Capture the cell that displays the provided text and extract its (x, y) central coordinate. 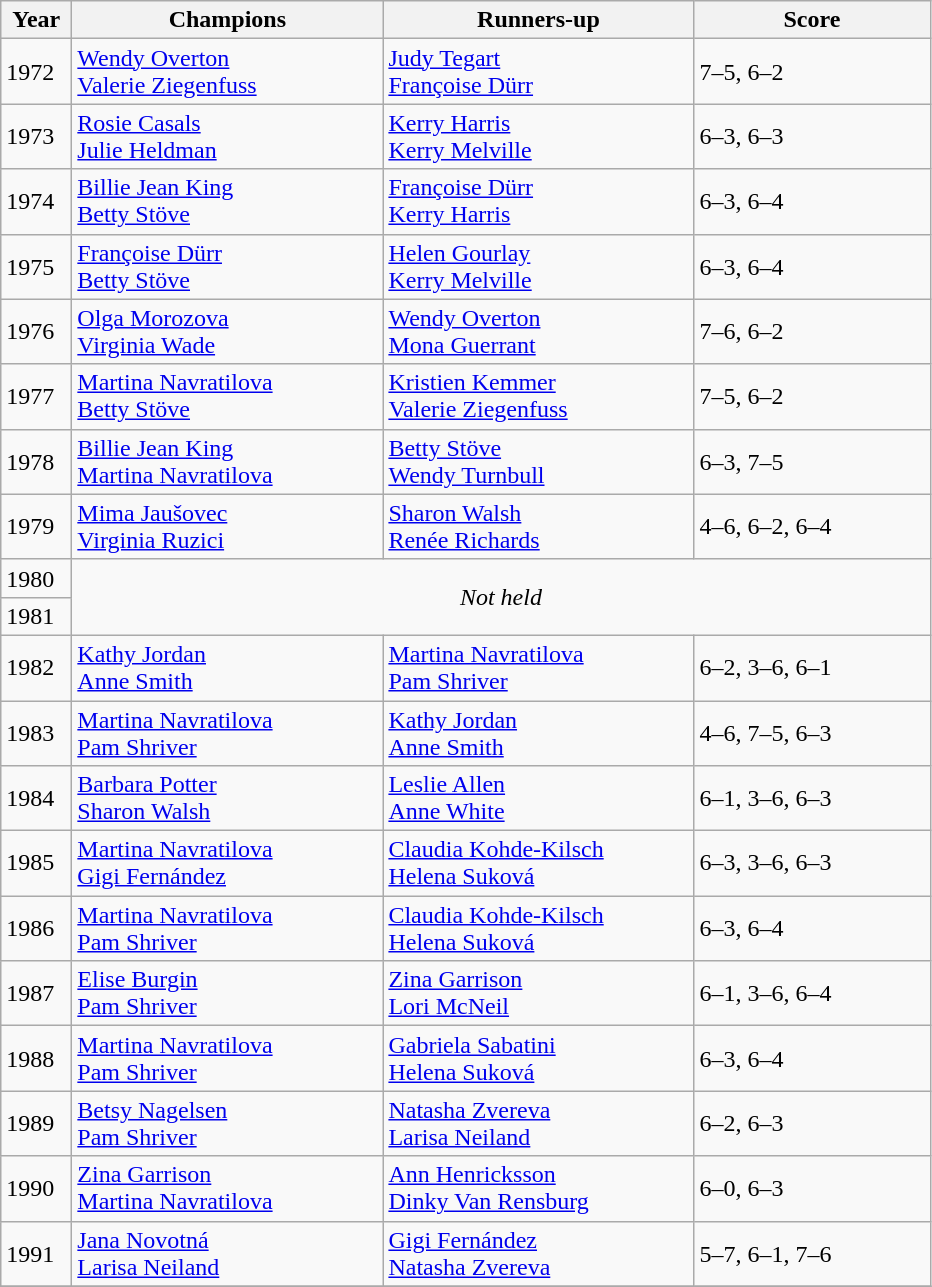
Score (812, 20)
Wendy Overton Mona Guerrant (538, 332)
Kerry Harris Kerry Melville (538, 136)
5–7, 6–1, 7–6 (812, 1254)
1977 (36, 396)
Natasha Zvereva Larisa Neiland (538, 1124)
Betsy Nagelsen Pam Shriver (228, 1124)
6–1, 3–6, 6–3 (812, 798)
Not held (501, 597)
1975 (36, 266)
Elise Burgin Pam Shriver (228, 994)
4–6, 7–5, 6–3 (812, 732)
Zina Garrison Lori McNeil (538, 994)
1988 (36, 1058)
Barbara Potter Sharon Walsh (228, 798)
1972 (36, 72)
6–3, 6–3 (812, 136)
Olga Morozova Virginia Wade (228, 332)
Runners-up (538, 20)
Rosie Casals Julie Heldman (228, 136)
1979 (36, 526)
Sharon Walsh Renée Richards (538, 526)
Jana Novotná Larisa Neiland (228, 1254)
Gabriela Sabatini Helena Suková (538, 1058)
Wendy Overton Valerie Ziegenfuss (228, 72)
1990 (36, 1188)
Champions (228, 20)
Martina Navratilova Betty Stöve (228, 396)
1985 (36, 864)
Helen Gourlay Kerry Melville (538, 266)
1986 (36, 928)
6–2, 3–6, 6–1 (812, 668)
1989 (36, 1124)
1974 (36, 202)
1991 (36, 1254)
1983 (36, 732)
6–0, 6–3 (812, 1188)
Leslie Allen Anne White (538, 798)
1973 (36, 136)
Françoise Dürr Kerry Harris (538, 202)
Betty Stöve Wendy Turnbull (538, 462)
4–6, 6–2, 6–4 (812, 526)
Billie Jean King Betty Stöve (228, 202)
6–2, 6–3 (812, 1124)
Mima Jaušovec Virginia Ruzici (228, 526)
1982 (36, 668)
6–3, 3–6, 6–3 (812, 864)
7–6, 6–2 (812, 332)
1980 (36, 578)
Zina Garrison Martina Navratilova (228, 1188)
Judy Tegart Françoise Dürr (538, 72)
Ann Henricksson Dinky Van Rensburg (538, 1188)
Kristien Kemmer Valerie Ziegenfuss (538, 396)
Billie Jean King Martina Navratilova (228, 462)
1987 (36, 994)
6–1, 3–6, 6–4 (812, 994)
Gigi Fernández Natasha Zvereva (538, 1254)
Martina Navratilova Gigi Fernández (228, 864)
1981 (36, 616)
1978 (36, 462)
Françoise Dürr Betty Stöve (228, 266)
6–3, 7–5 (812, 462)
1984 (36, 798)
Year (36, 20)
1976 (36, 332)
